For the text-containing cell, return its midpoint in [X, Y] coordinate format. 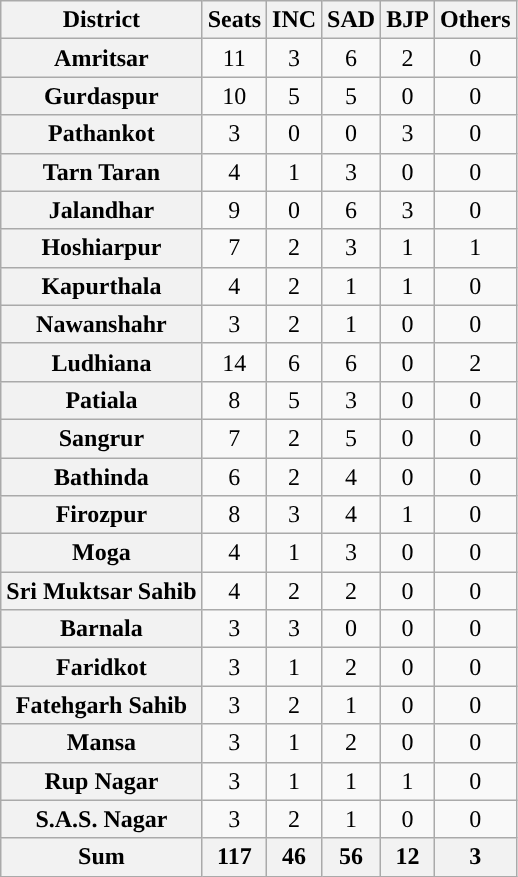
S.A.S. Nagar [102, 819]
SAD [352, 20]
Tarn Taran [102, 172]
Moga [102, 553]
Sri Muktsar Sahib [102, 591]
District [102, 20]
10 [234, 96]
Seats [234, 20]
117 [234, 857]
Sangrur [102, 438]
Ludhiana [102, 362]
9 [234, 210]
Fatehgarh Sahib [102, 705]
46 [294, 857]
Pathankot [102, 134]
Kapurthala [102, 286]
BJP [408, 20]
Hoshiarpur [102, 248]
Firozpur [102, 515]
Patiala [102, 400]
Nawanshahr [102, 324]
56 [352, 857]
14 [234, 362]
Jalandhar [102, 210]
Rup Nagar [102, 781]
11 [234, 58]
Barnala [102, 629]
INC [294, 20]
Others [475, 20]
Mansa [102, 743]
12 [408, 857]
Sum [102, 857]
Gurdaspur [102, 96]
Faridkot [102, 667]
Bathinda [102, 477]
Amritsar [102, 58]
